Search for the cell housing the specified text and yield its (X, Y) center coordinate. 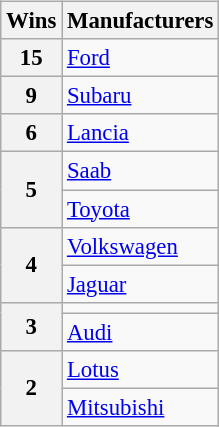
Volkswagen (140, 246)
6 (32, 133)
9 (32, 96)
Manufacturers (140, 21)
Saab (140, 171)
Lancia (140, 133)
2 (32, 388)
Jaguar (140, 284)
Wins (32, 21)
15 (32, 58)
5 (32, 190)
Ford (140, 58)
Audi (140, 332)
Lotus (140, 369)
Subaru (140, 96)
Mitsubishi (140, 407)
4 (32, 264)
3 (32, 326)
Toyota (140, 209)
